Identify which cell holds the provided text, then report its [X, Y] central coordinate. 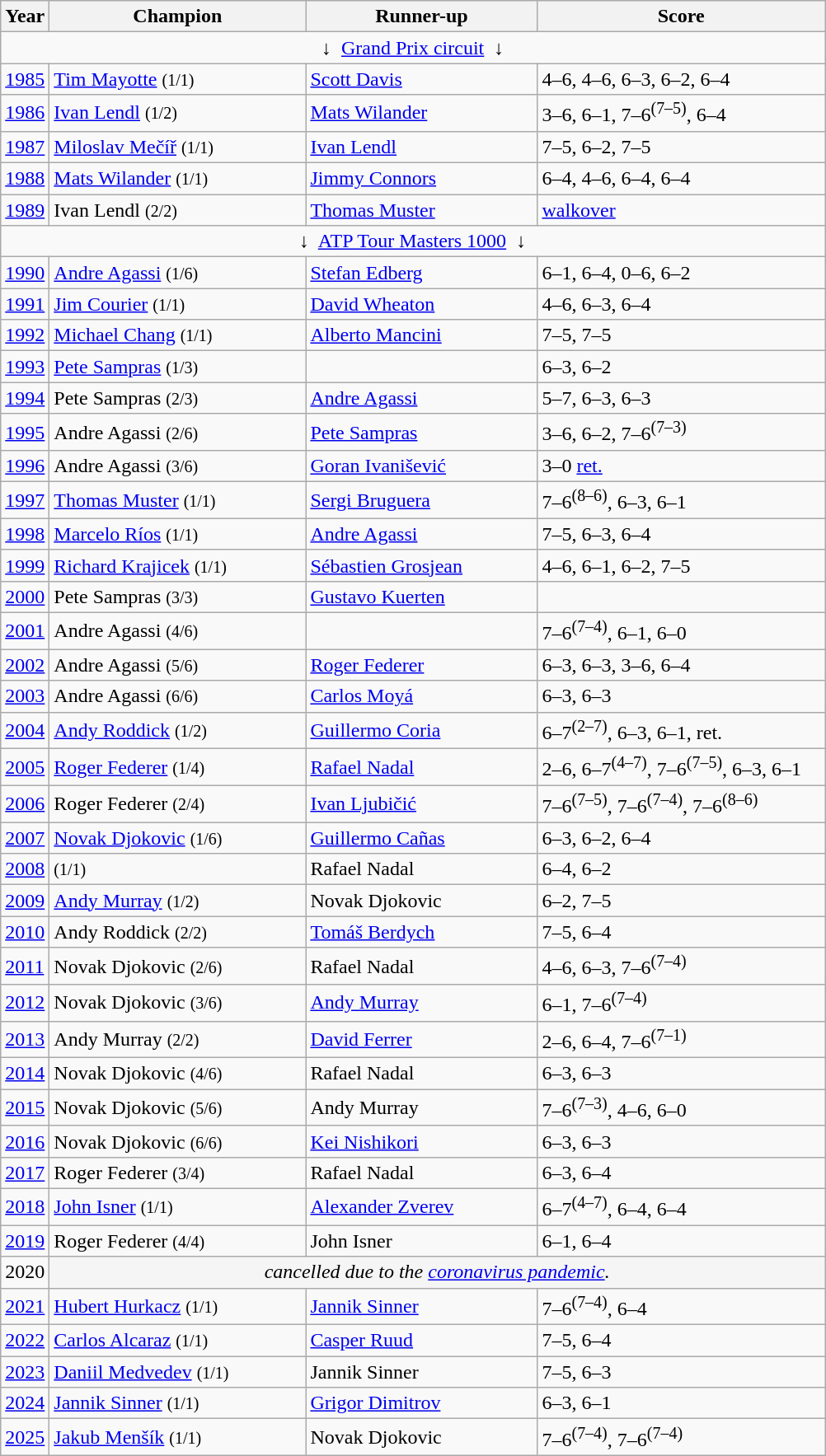
Year [25, 16]
2007 [25, 838]
6–7(4–7), 6–4, 6–4 [681, 1206]
Andy Roddick (2/2) [178, 932]
Champion [178, 16]
2011 [25, 966]
Andre Agassi (3/6) [178, 466]
↓ ATP Tour Masters 1000 ↓ [413, 241]
Novak Djokovic (4/6) [178, 1074]
1991 [25, 304]
2001 [25, 631]
4–6, 4–6, 6–3, 6–2, 6–4 [681, 79]
1997 [25, 501]
2016 [25, 1141]
Thomas Muster [422, 210]
Tim Mayotte (1/1) [178, 79]
Miloslav Mečíř (1/1) [178, 147]
Michael Chang (1/1) [178, 335]
7–5, 6–2, 7–5 [681, 147]
2015 [25, 1107]
2004 [25, 730]
Alexander Zverev [422, 1206]
Roger Federer (3/4) [178, 1173]
Jannik Sinner (1/1) [178, 1403]
↓ Grand Prix circuit ↓ [413, 48]
4–6, 6–3, 7–6(7–4) [681, 966]
2021 [25, 1307]
6–3, 6–1 [681, 1403]
7–5, 7–5 [681, 335]
2009 [25, 901]
2017 [25, 1173]
1987 [25, 147]
Thomas Muster (1/1) [178, 501]
7–6(7–4), 7–6(7–4) [681, 1437]
Roger Federer [422, 665]
4–6, 6–3, 6–4 [681, 304]
Score [681, 16]
2–6, 6–7(4–7), 7–6(7–5), 6–3, 6–1 [681, 768]
2–6, 6–4, 7–6(7–1) [681, 1040]
6–4, 4–6, 6–4, 6–4 [681, 179]
Grigor Dimitrov [422, 1403]
1993 [25, 367]
Gustavo Kuerten [422, 597]
6–1, 6–4 [681, 1241]
Novak Djokovic (6/6) [178, 1141]
1998 [25, 534]
Novak Djokovic (1/6) [178, 838]
Andy Murray (1/2) [178, 901]
Ivan Lendl (1/2) [178, 114]
1990 [25, 273]
6–3, 6–4 [681, 1173]
Pete Sampras (2/3) [178, 398]
6–2, 7–5 [681, 901]
6–1, 6–4, 0–6, 6–2 [681, 273]
Novak Djokovic (5/6) [178, 1107]
Novak Djokovic (2/6) [178, 966]
3–6, 6–1, 7–6(7–5), 6–4 [681, 114]
5–7, 6–3, 6–3 [681, 398]
2024 [25, 1403]
6–4, 6–2 [681, 869]
walkover [681, 210]
Jakub Menšík (1/1) [178, 1437]
Ivan Ljubičić [422, 804]
1989 [25, 210]
6–7(2–7), 6–3, 6–1, ret. [681, 730]
Tomáš Berdych [422, 932]
1996 [25, 466]
cancelled due to the coronavirus pandemic. [437, 1272]
2022 [25, 1341]
2008 [25, 869]
6–3, 6–2, 6–4 [681, 838]
3–6, 6–2, 7–6(7–3) [681, 432]
Andre Agassi (4/6) [178, 631]
7–6(7–4), 6–1, 6–0 [681, 631]
2000 [25, 597]
7–6(7–4), 6–4 [681, 1307]
Runner-up [422, 16]
2002 [25, 665]
4–6, 6–1, 6–2, 7–5 [681, 565]
Novak Djokovic (3/6) [178, 1004]
Casper Ruud [422, 1341]
2018 [25, 1206]
Marcelo Ríos (1/1) [178, 534]
2014 [25, 1074]
Kei Nishikori [422, 1141]
7–5, 6–3, 6–4 [681, 534]
Jimmy Connors [422, 179]
7–6(7–5), 7–6(7–4), 7–6(8–6) [681, 804]
2025 [25, 1437]
Andre Agassi (2/6) [178, 432]
2020 [25, 1272]
2013 [25, 1040]
Hubert Hurkacz (1/1) [178, 1307]
Roger Federer (4/4) [178, 1241]
Pete Sampras [422, 432]
2003 [25, 696]
2023 [25, 1372]
6–1, 7–6(7–4) [681, 1004]
Pete Sampras (3/3) [178, 597]
2006 [25, 804]
7–6(7–3), 4–6, 6–0 [681, 1107]
1992 [25, 335]
Jim Courier (1/1) [178, 304]
Andy Murray (2/2) [178, 1040]
(1/1) [178, 869]
3–0 ret. [681, 466]
John Isner [422, 1241]
6–3, 6–2 [681, 367]
Pete Sampras (1/3) [178, 367]
1986 [25, 114]
Andre Agassi (1/6) [178, 273]
Mats Wilander (1/1) [178, 179]
Guillermo Cañas [422, 838]
2019 [25, 1241]
1994 [25, 398]
Alberto Mancini [422, 335]
Roger Federer (2/4) [178, 804]
Goran Ivanišević [422, 466]
Richard Krajicek (1/1) [178, 565]
David Ferrer [422, 1040]
Scott Davis [422, 79]
7–6(8–6), 6–3, 6–1 [681, 501]
1999 [25, 565]
Carlos Moyá [422, 696]
1995 [25, 432]
Sébastien Grosjean [422, 565]
Andre Agassi (5/6) [178, 665]
John Isner (1/1) [178, 1206]
Roger Federer (1/4) [178, 768]
Ivan Lendl [422, 147]
Andre Agassi (6/6) [178, 696]
6–3, 6–3, 3–6, 6–4 [681, 665]
Stefan Edberg [422, 273]
2010 [25, 932]
David Wheaton [422, 304]
Sergi Bruguera [422, 501]
2012 [25, 1004]
Daniil Medvedev (1/1) [178, 1372]
Andy Roddick (1/2) [178, 730]
Guillermo Coria [422, 730]
1985 [25, 79]
Ivan Lendl (2/2) [178, 210]
Carlos Alcaraz (1/1) [178, 1341]
2005 [25, 768]
7–5, 6–3 [681, 1372]
1988 [25, 179]
Mats Wilander [422, 114]
